Return the [X, Y] coordinate for the center point of the cell that contains the specified text.  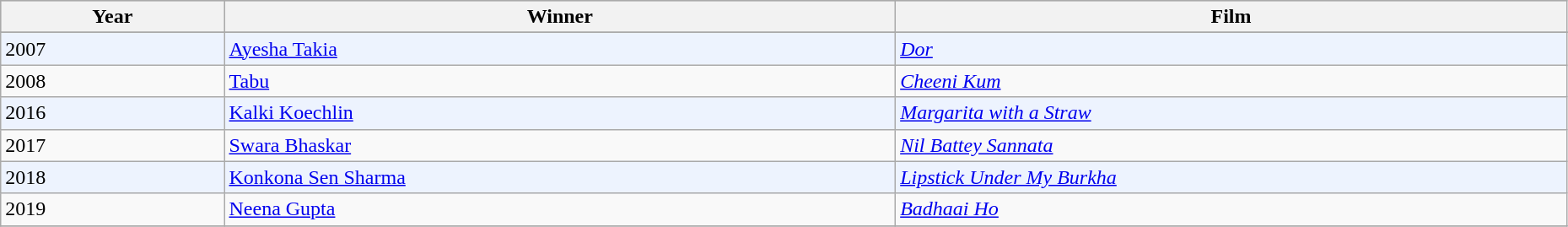
Year [113, 17]
Kalki Koechlin [560, 113]
Nil Battey Sannata [1231, 145]
Margarita with a Straw [1231, 113]
2016 [113, 113]
Winner [560, 17]
Neena Gupta [560, 209]
2008 [113, 81]
Tabu [560, 81]
2019 [113, 209]
Ayesha Takia [560, 49]
Konkona Sen Sharma [560, 177]
Badhaai Ho [1231, 209]
Dor [1231, 49]
Lipstick Under My Burkha [1231, 177]
Swara Bhaskar [560, 145]
Cheeni Kum [1231, 81]
2018 [113, 177]
2017 [113, 145]
2007 [113, 49]
Film [1231, 17]
